Capture the cell that displays the provided text and extract its (x, y) central coordinate. 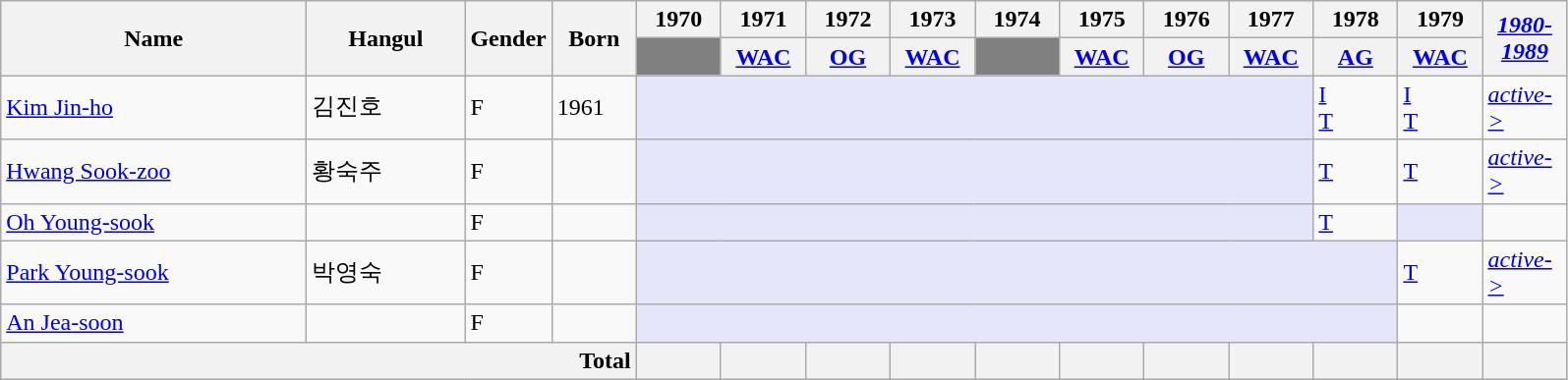
황숙주 (385, 171)
1980-1989 (1525, 38)
1971 (763, 20)
Total (319, 360)
박영숙 (385, 273)
Hwang Sook-zoo (153, 171)
1970 (678, 20)
Kim Jin-ho (153, 108)
1961 (594, 108)
1973 (933, 20)
An Jea-soon (153, 323)
Oh Young-sook (153, 222)
1976 (1187, 20)
1977 (1271, 20)
Born (594, 38)
1979 (1440, 20)
1972 (847, 20)
AG (1356, 57)
Gender (508, 38)
Hangul (385, 38)
김진호 (385, 108)
Park Young-sook (153, 273)
Name (153, 38)
1978 (1356, 20)
1974 (1017, 20)
1975 (1102, 20)
